Detect which cell encompasses the target text, then output its [x, y] center coordinate. 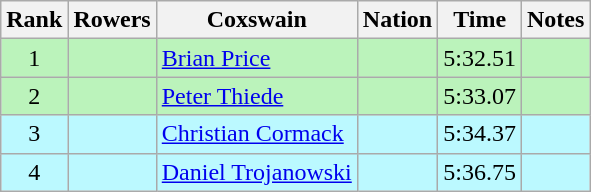
Daniel Trojanowski [256, 172]
Peter Thiede [256, 96]
5:33.07 [480, 96]
2 [34, 96]
5:34.37 [480, 134]
Rank [34, 20]
4 [34, 172]
Coxswain [256, 20]
5:36.75 [480, 172]
Rowers [112, 20]
Nation [397, 20]
1 [34, 58]
Time [480, 20]
5:32.51 [480, 58]
Christian Cormack [256, 134]
Brian Price [256, 58]
3 [34, 134]
Notes [555, 20]
